From the cell containing the given text, extract its center point as (x, y) coordinate. 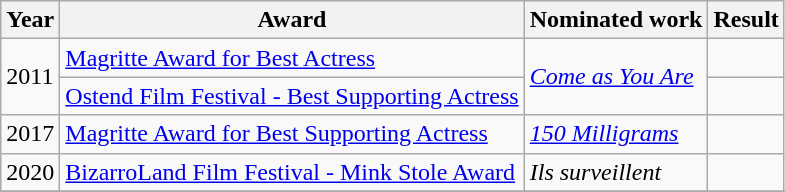
Come as You Are (616, 77)
BizarroLand Film Festival - Mink Stole Award (292, 172)
Magritte Award for Best Actress (292, 58)
Year (30, 20)
Nominated work (616, 20)
2011 (30, 77)
Result (746, 20)
150 Milligrams (616, 134)
Ostend Film Festival - Best Supporting Actress (292, 96)
2020 (30, 172)
Magritte Award for Best Supporting Actress (292, 134)
2017 (30, 134)
Ils surveillent (616, 172)
Award (292, 20)
